Output the (X, Y) coordinate of the center of the cell containing the given text.  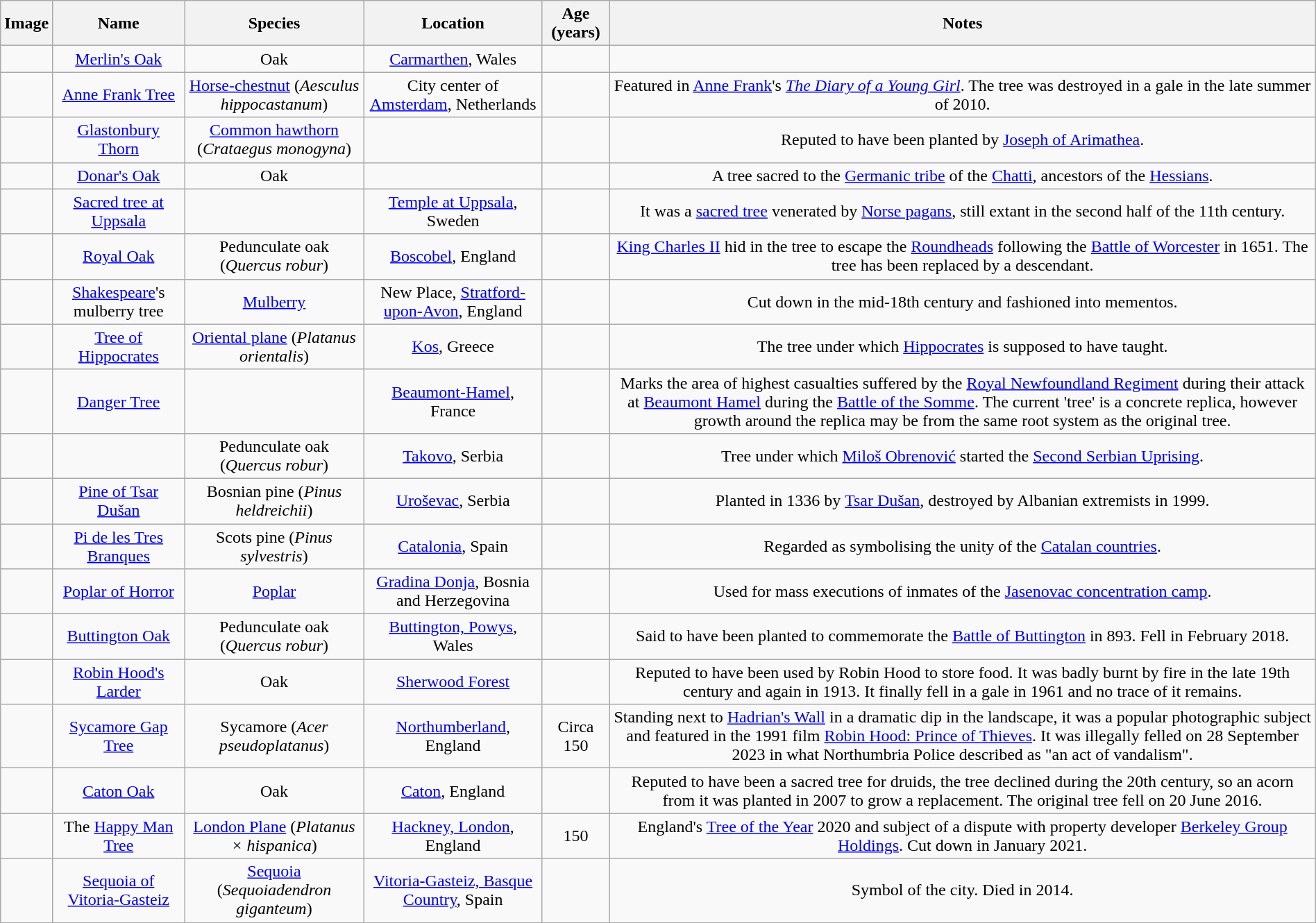
Merlin's Oak (119, 59)
Caton Oak (119, 791)
Featured in Anne Frank's The Diary of a Young Girl. The tree was destroyed in a gale in the late summer of 2010. (962, 94)
Sequoia of Vitoria-Gasteiz (119, 890)
Beaumont-Hamel, France (453, 401)
Planted in 1336 by Tsar Dušan, destroyed by Albanian extremists in 1999. (962, 501)
Said to have been planted to commemorate the Battle of Buttington in 893. Fell in February 2018. (962, 637)
Notes (962, 24)
Scots pine (Pinus sylvestris) (275, 545)
Circa 150 (576, 736)
New Place, Stratford-upon-Avon, England (453, 301)
Mulberry (275, 301)
City center of Amsterdam, Netherlands (453, 94)
Horse-chestnut (Aesculus hippocastanum) (275, 94)
London Plane (Platanus × hispanica) (275, 836)
Royal Oak (119, 257)
Name (119, 24)
Robin Hood's Larder (119, 681)
Common hawthorn (Crataegus monogyna) (275, 140)
Glastonbury Thorn (119, 140)
Oriental plane (Platanus orientalis) (275, 347)
Sacred tree at Uppsala (119, 211)
Used for mass executions of inmates of the Jasenovac concentration camp. (962, 591)
Tree of Hippocrates (119, 347)
Danger Tree (119, 401)
Boscobel, England (453, 257)
Location (453, 24)
Species (275, 24)
Bosnian pine (Pinus heldreichii) (275, 501)
Takovo, Serbia (453, 455)
Pine of Tsar Dušan (119, 501)
Northumberland, England (453, 736)
Sycamore Gap Tree (119, 736)
Gradina Donja, Bosnia and Herzegovina (453, 591)
Temple at Uppsala, Sweden (453, 211)
The tree under which Hippocrates is supposed to have taught. (962, 347)
Donar's Oak (119, 176)
Pi de les Tres Branques (119, 545)
Cut down in the mid-18th century and fashioned into mementos. (962, 301)
It was a sacred tree venerated by Norse pagans, still extant in the second half of the 11th century. (962, 211)
Reputed to have been planted by Joseph of Arimathea. (962, 140)
King Charles II hid in the tree to escape the Roundheads following the Battle of Worcester in 1651. The tree has been replaced by a descendant. (962, 257)
Vitoria-Gasteiz, Basque Country, Spain (453, 890)
Tree under which Miloš Obrenović started the Second Serbian Uprising. (962, 455)
Image (26, 24)
Hackney, London, England (453, 836)
Buttington, Powys, Wales (453, 637)
Catalonia, Spain (453, 545)
Caton, England (453, 791)
Poplar of Horror (119, 591)
150 (576, 836)
Kos, Greece (453, 347)
Symbol of the city. Died in 2014. (962, 890)
The Happy Man Tree (119, 836)
England's Tree of the Year 2020 and subject of a dispute with property developer Berkeley Group Holdings. Cut down in January 2021. (962, 836)
Sequoia (Sequoiadendron giganteum) (275, 890)
Sycamore (Acer pseudoplatanus) (275, 736)
Carmarthen, Wales (453, 59)
Anne Frank Tree (119, 94)
Age (years) (576, 24)
Regarded as symbolising the unity of the Catalan countries. (962, 545)
A tree sacred to the Germanic tribe of the Chatti, ancestors of the Hessians. (962, 176)
Poplar (275, 591)
Shakespeare's mulberry tree (119, 301)
Sherwood Forest (453, 681)
Uroševac, Serbia (453, 501)
Buttington Oak (119, 637)
